From the cell containing the given text, extract its center point as [X, Y] coordinate. 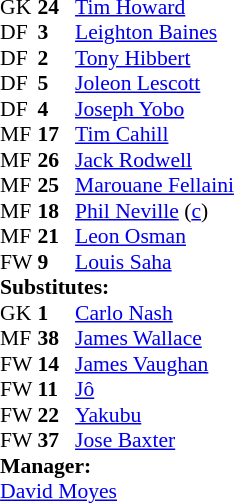
Joleon Lescott [154, 83]
2 [57, 58]
Manager: [117, 466]
Carlo Nash [154, 313]
Jack Rodwell [154, 160]
14 [57, 364]
3 [57, 33]
Leon Osman [154, 237]
25 [57, 185]
Leighton Baines [154, 33]
26 [57, 160]
38 [57, 339]
Tony Hibbert [154, 58]
4 [57, 109]
Jose Baxter [154, 441]
James Wallace [154, 339]
Yakubu [154, 415]
5 [57, 83]
Jô [154, 389]
Tim Cahill [154, 135]
Joseph Yobo [154, 109]
37 [57, 441]
1 [57, 313]
11 [57, 389]
22 [57, 415]
James Vaughan [154, 364]
Phil Neville (c) [154, 211]
18 [57, 211]
GK [19, 313]
Louis Saha [154, 262]
17 [57, 135]
21 [57, 237]
Marouane Fellaini [154, 185]
9 [57, 262]
Substitutes: [117, 287]
